For the text-containing cell, return its midpoint in [x, y] coordinate format. 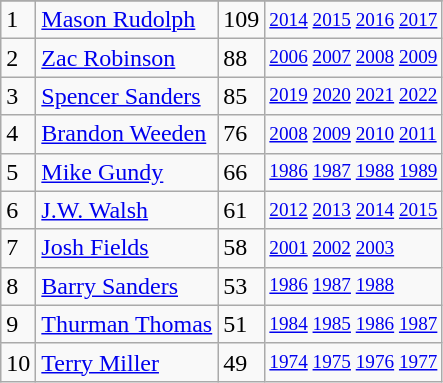
2012 2013 2014 2015 [354, 210]
Spencer Sanders [127, 96]
2008 2009 2010 2011 [354, 134]
J.W. Walsh [127, 210]
66 [242, 172]
1 [18, 20]
Zac Robinson [127, 58]
4 [18, 134]
2001 2002 2003 [354, 248]
3 [18, 96]
9 [18, 324]
Josh Fields [127, 248]
1974 1975 1976 1977 [354, 362]
51 [242, 324]
49 [242, 362]
1986 1987 1988 [354, 286]
8 [18, 286]
6 [18, 210]
2014 2015 2016 2017 [354, 20]
Thurman Thomas [127, 324]
Barry Sanders [127, 286]
Mike Gundy [127, 172]
109 [242, 20]
2019 2020 2021 2022 [354, 96]
61 [242, 210]
2 [18, 58]
88 [242, 58]
7 [18, 248]
53 [242, 286]
10 [18, 362]
5 [18, 172]
58 [242, 248]
76 [242, 134]
Brandon Weeden [127, 134]
85 [242, 96]
1986 1987 1988 1989 [354, 172]
Terry Miller [127, 362]
Mason Rudolph [127, 20]
1984 1985 1986 1987 [354, 324]
2006 2007 2008 2009 [354, 58]
